From the cell containing the given text, extract its center point as (x, y) coordinate. 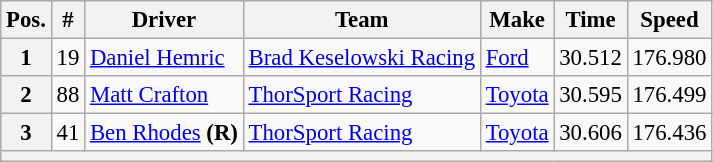
30.595 (590, 95)
Driver (164, 20)
Brad Keselowski Racing (362, 58)
30.606 (590, 133)
176.499 (670, 95)
19 (68, 58)
176.980 (670, 58)
3 (26, 133)
88 (68, 95)
Ben Rhodes (R) (164, 133)
2 (26, 95)
41 (68, 133)
Matt Crafton (164, 95)
Ford (517, 58)
Speed (670, 20)
176.436 (670, 133)
1 (26, 58)
Team (362, 20)
# (68, 20)
30.512 (590, 58)
Make (517, 20)
Pos. (26, 20)
Time (590, 20)
Daniel Hemric (164, 58)
